Search for the cell housing the specified text and yield its (x, y) center coordinate. 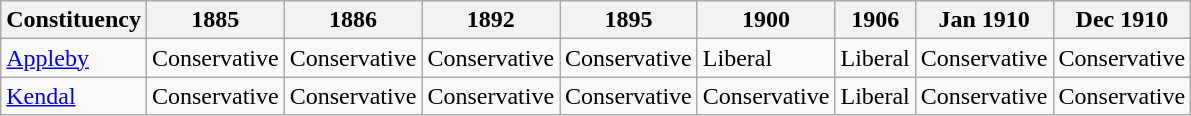
1885 (215, 20)
1892 (491, 20)
1895 (629, 20)
Jan 1910 (984, 20)
1906 (875, 20)
Constituency (74, 20)
Appleby (74, 58)
Kendal (74, 96)
1900 (766, 20)
1886 (353, 20)
Dec 1910 (1122, 20)
